Detect which cell encompasses the target text, then output its (x, y) center coordinate. 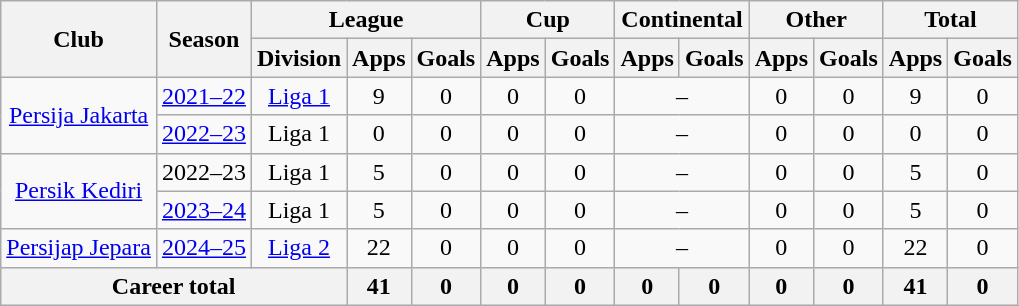
2021–22 (204, 96)
Season (204, 39)
Division (298, 58)
2023–24 (204, 210)
Other (816, 20)
Total (950, 20)
Liga 2 (298, 248)
Cup (548, 20)
Continental (682, 20)
2024–25 (204, 248)
Persija Jakarta (79, 115)
Club (79, 39)
Career total (174, 286)
Persik Kediri (79, 191)
Persijap Jepara (79, 248)
League (366, 20)
